Search for the cell housing the specified text and yield its (X, Y) center coordinate. 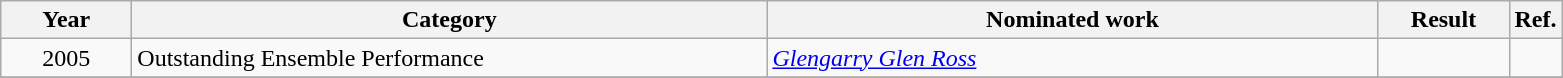
Result (1444, 20)
2005 (66, 58)
Glengarry Glen Ross (1072, 58)
Ref. (1536, 20)
Category (450, 20)
Year (66, 20)
Nominated work (1072, 20)
Outstanding Ensemble Performance (450, 58)
